Provide the [X, Y] coordinate of the cell's center where the given text is located.  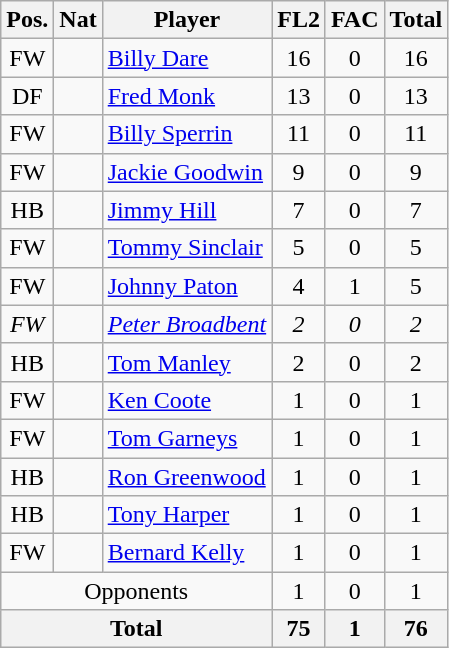
Nat [78, 20]
4 [299, 286]
Tom Garneys [186, 438]
Pos. [28, 20]
Tony Harper [186, 515]
Player [186, 20]
Jackie Goodwin [186, 172]
FL2 [299, 20]
Johnny Paton [186, 286]
Fred Monk [186, 96]
Ken Coote [186, 400]
Tommy Sinclair [186, 248]
FAC [354, 20]
Ron Greenwood [186, 477]
Billy Sperrin [186, 134]
Billy Dare [186, 58]
76 [416, 629]
DF [28, 96]
Opponents [136, 591]
75 [299, 629]
Bernard Kelly [186, 553]
Peter Broadbent [186, 324]
Jimmy Hill [186, 210]
Tom Manley [186, 362]
